Return the [x, y] coordinate for the center point of the cell that contains the specified text.  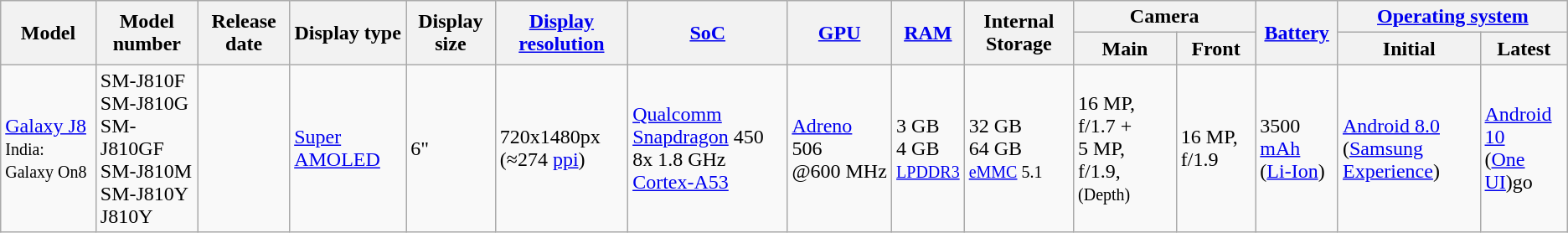
Display size [451, 33]
3500 mAh(Li-Ion) [1297, 148]
Adreno 506@600 MHz [839, 148]
Android 10(One UI)go [1524, 148]
Main [1126, 49]
Internal Storage [1019, 33]
Camera [1164, 17]
Release date [243, 33]
Android 8.0(Samsung Experience) [1409, 148]
Operating system [1452, 17]
Latest [1524, 49]
6" [451, 148]
Battery [1297, 33]
720x1480px(≈274 ppi) [561, 148]
SoC [708, 33]
Super AMOLED [348, 148]
16 MP, f/1.9 [1215, 148]
SM-J810FSM-J810GSM-J810GFSM-J810MSM-J810YJ810Y [147, 148]
Display resolution [561, 33]
3 GB4 GBLPDDR3 [928, 148]
32 GB64 GBeMMC 5.1 [1019, 148]
Qualcomm Snapdragon 4508x 1.8 GHz Cortex-A53 [708, 148]
Initial [1409, 49]
RAM [928, 33]
Display type [348, 33]
Front [1215, 49]
Model [49, 33]
GPU [839, 33]
16 MP, f/1.7 +5 MP, f/1.9, (Depth) [1126, 148]
Galaxy J8India: Galaxy On8 [49, 148]
Model number [147, 33]
